Scan for the cell matching the given text and deliver its [X, Y] coordinate at center. 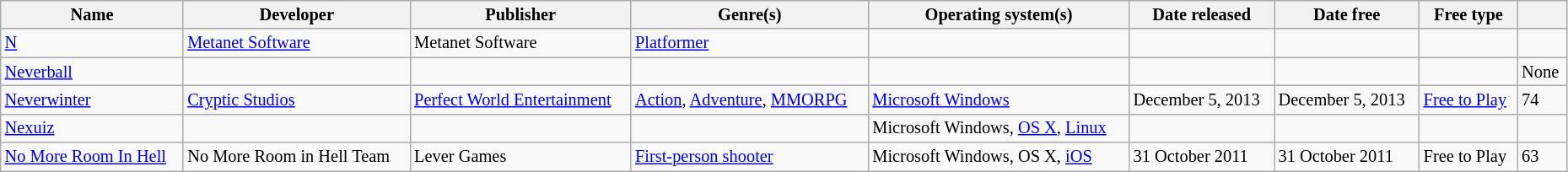
Perfect World Entertainment [520, 99]
Microsoft Windows, OS X, Linux [999, 128]
No More Room in Hell Team [297, 157]
Nexuiz [93, 128]
Free type [1469, 14]
Action, Adventure, MMORPG [749, 99]
Genre(s) [749, 14]
Name [93, 14]
First-person shooter [749, 157]
Date free [1347, 14]
Microsoft Windows, OS X, iOS [999, 157]
Neverwinter [93, 99]
Date released [1202, 14]
Lever Games [520, 157]
Neverball [93, 72]
Cryptic Studios [297, 99]
63 [1542, 157]
Platformer [749, 43]
Publisher [520, 14]
Developer [297, 14]
74 [1542, 99]
Operating system(s) [999, 14]
N [93, 43]
None [1542, 72]
No More Room In Hell [93, 157]
Microsoft Windows [999, 99]
